From the cell containing the given text, extract its center point as [x, y] coordinate. 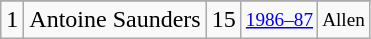
1 [12, 20]
Allen [344, 20]
1986–87 [279, 20]
Antoine Saunders [115, 20]
15 [224, 20]
